From the cell containing the given text, extract its center point as (x, y) coordinate. 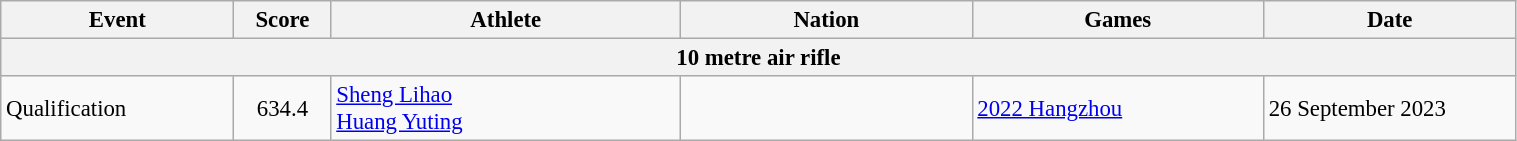
Score (282, 20)
Sheng LihaoHuang Yuting (506, 108)
Date (1390, 20)
634.4 (282, 108)
2022 Hangzhou (1118, 108)
Nation (826, 20)
Games (1118, 20)
10 metre air rifle (758, 58)
Event (118, 20)
26 September 2023 (1390, 108)
Qualification (118, 108)
Athlete (506, 20)
